Return [x, y] of the center of cell containing provided text 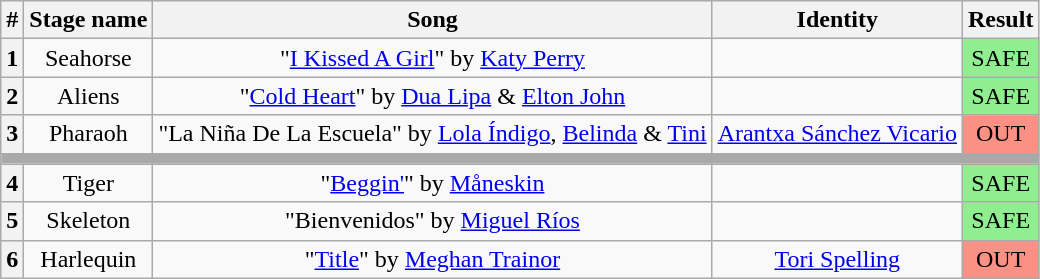
Pharaoh [88, 134]
Skeleton [88, 221]
"Bienvenidos" by Miguel Ríos [432, 221]
"Cold Heart" by Dua Lipa & Elton John [432, 96]
1 [12, 58]
Arantxa Sánchez Vicario [837, 134]
Result [1001, 20]
# [12, 20]
Stage name [88, 20]
Seahorse [88, 58]
"La Niña De La Escuela" by Lola Índigo, Belinda & Tini [432, 134]
Tiger [88, 183]
"Title" by Meghan Trainor [432, 259]
"Beggin'" by Måneskin [432, 183]
5 [12, 221]
Identity [837, 20]
Harlequin [88, 259]
"I Kissed A Girl" by Katy Perry [432, 58]
Tori Spelling [837, 259]
6 [12, 259]
4 [12, 183]
3 [12, 134]
Aliens [88, 96]
2 [12, 96]
Song [432, 20]
